Determine the [X, Y] coordinate at the center of the cell enclosing the given text.  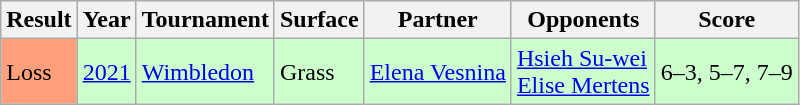
2021 [106, 72]
Surface [319, 20]
Year [106, 20]
Loss [39, 72]
Tournament [205, 20]
Elena Vesnina [438, 72]
6–3, 5–7, 7–9 [726, 72]
Partner [438, 20]
Wimbledon [205, 72]
Opponents [583, 20]
Result [39, 20]
Grass [319, 72]
Score [726, 20]
Hsieh Su-wei Elise Mertens [583, 72]
